Return [x, y] of the center of cell containing provided text 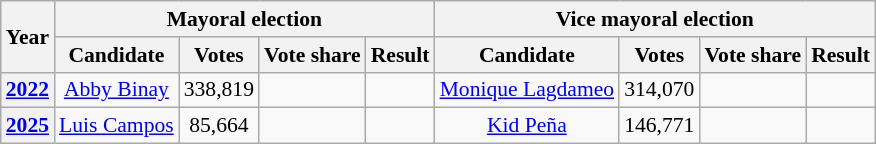
146,771 [659, 126]
314,070 [659, 90]
85,664 [219, 126]
2022 [28, 90]
Abby Binay [116, 90]
Mayoral election [244, 19]
Vice mayoral election [655, 19]
338,819 [219, 90]
Monique Lagdameo [528, 90]
Year [28, 36]
Luis Campos [116, 126]
2025 [28, 126]
Kid Peña [528, 126]
